Scan for the cell matching the given text and deliver its (x, y) coordinate at center. 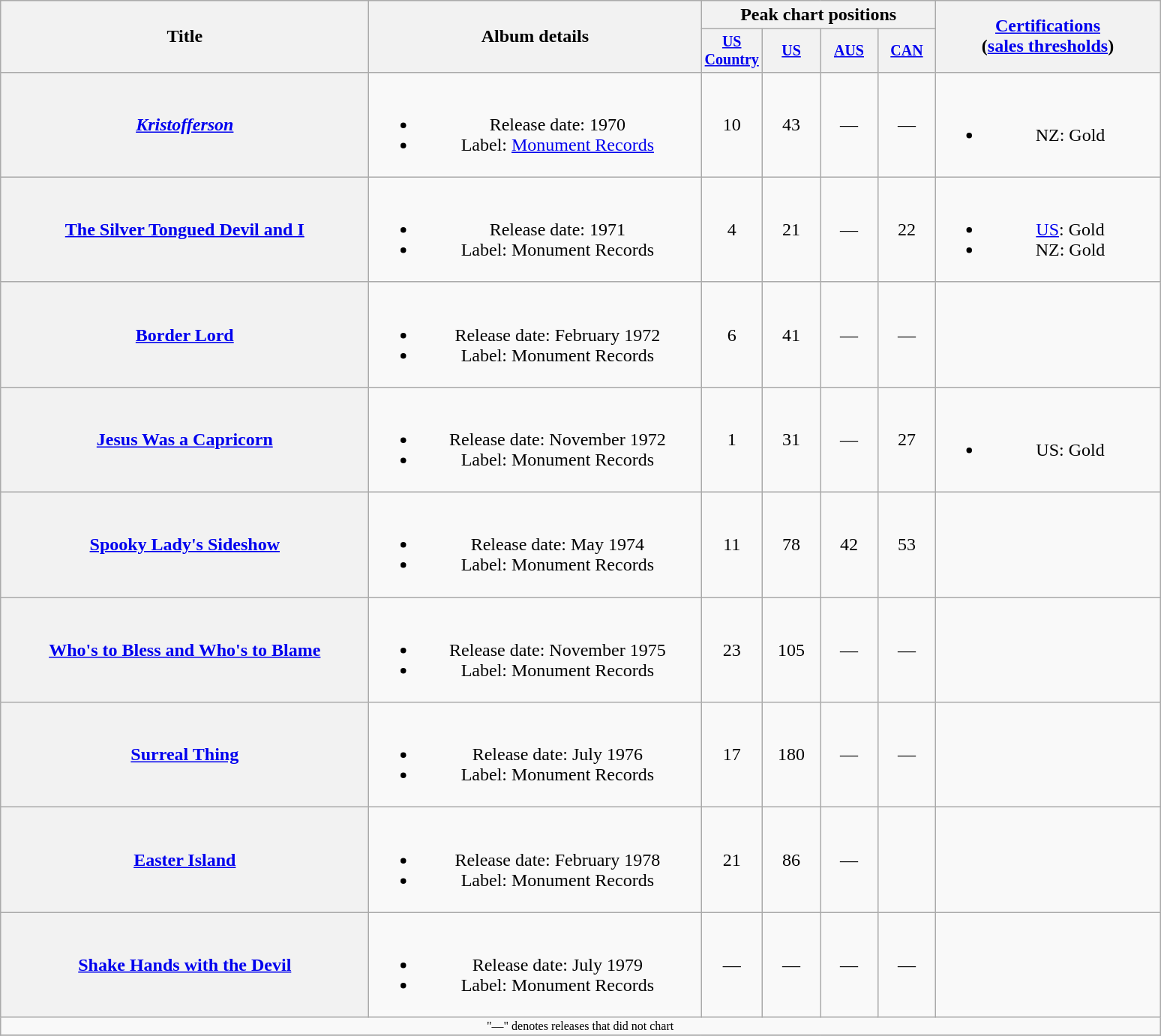
Release date: November 1972Label: Monument Records (535, 439)
NZ: Gold (1047, 124)
41 (792, 334)
US Country (732, 51)
Border Lord (184, 334)
53 (906, 545)
Spooky Lady's Sideshow (184, 545)
US: GoldNZ: Gold (1047, 229)
CAN (906, 51)
Release date: 1970Label: Monument Records (535, 124)
"—" denotes releases that did not chart (580, 1026)
Certifications (sales thresholds) (1047, 37)
78 (792, 545)
Easter Island (184, 860)
Peak chart positions (819, 15)
43 (792, 124)
Release date: July 1976Label: Monument Records (535, 755)
Who's to Bless and Who's to Blame (184, 650)
The Silver Tongued Devil and I (184, 229)
Release date: February 1978Label: Monument Records (535, 860)
Release date: November 1975Label: Monument Records (535, 650)
US (792, 51)
Jesus Was a Capricorn (184, 439)
Kristofferson (184, 124)
Surreal Thing (184, 755)
AUS (849, 51)
Release date: February 1972Label: Monument Records (535, 334)
22 (906, 229)
17 (732, 755)
10 (732, 124)
Release date: July 1979Label: Monument Records (535, 965)
31 (792, 439)
Release date: 1971Label: Monument Records (535, 229)
Release date: May 1974Label: Monument Records (535, 545)
42 (849, 545)
1 (732, 439)
23 (732, 650)
11 (732, 545)
Title (184, 37)
Album details (535, 37)
180 (792, 755)
6 (732, 334)
US: Gold (1047, 439)
4 (732, 229)
86 (792, 860)
27 (906, 439)
Shake Hands with the Devil (184, 965)
105 (792, 650)
